Return (X, Y) of the center of cell containing provided text 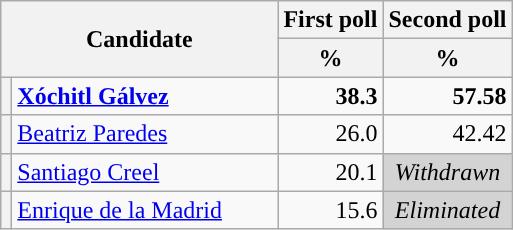
First poll (330, 20)
20.1 (330, 172)
Withdrawn (448, 172)
Candidate (140, 39)
38.3 (330, 96)
26.0 (330, 134)
Enrique de la Madrid (145, 210)
Eliminated (448, 210)
Beatriz Paredes (145, 134)
15.6 (330, 210)
Second poll (448, 20)
42.42 (448, 134)
Xóchitl Gálvez (145, 96)
Santiago Creel (145, 172)
57.58 (448, 96)
